Return the [X, Y] coordinate for the center point of the cell that contains the specified text.  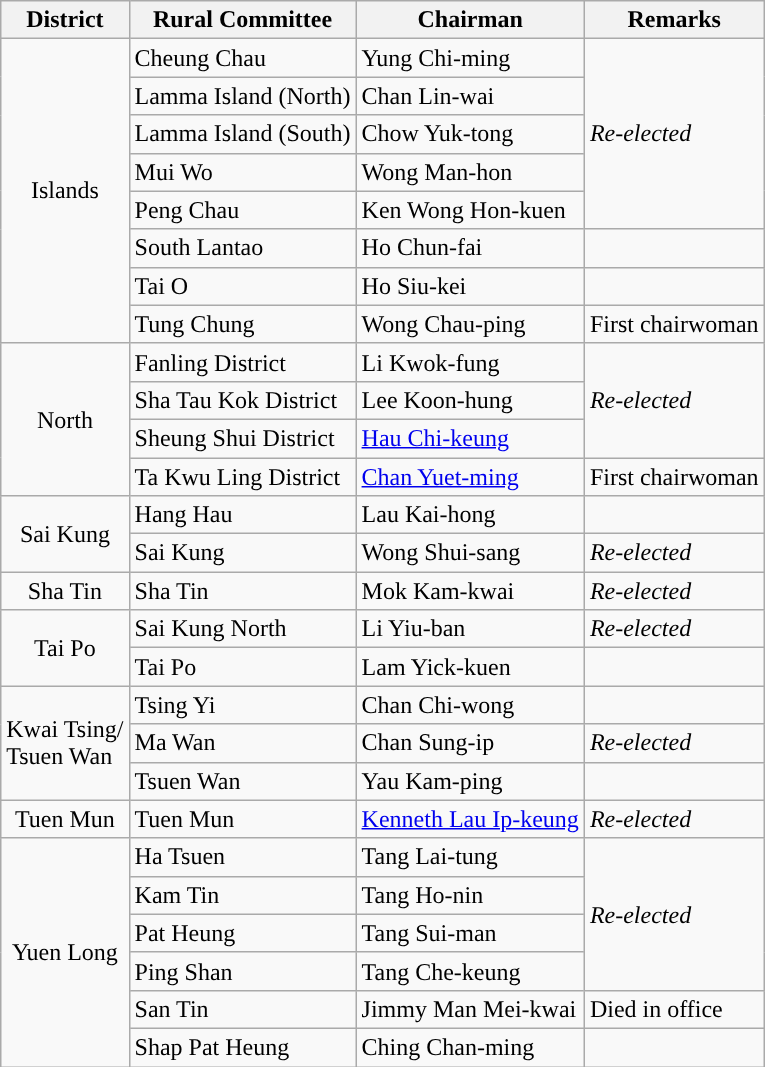
Sheung Shui District [242, 438]
Ping Shan [242, 971]
Yung Chi-ming [470, 58]
San Tin [242, 1009]
Ching Chan-ming [470, 1047]
Ma Wan [242, 743]
Cheung Chau [242, 58]
Islands [65, 191]
Wong Shui-sang [470, 553]
Ta Kwu Ling District [242, 477]
Kwai Tsing/Tsuen Wan [65, 743]
Chan Sung-ip [470, 743]
Remarks [674, 20]
Chan Lin-wai [470, 96]
Hau Chi-keung [470, 438]
Tung Chung [242, 324]
Chan Chi-wong [470, 705]
Wong Man-hon [470, 172]
Sha Tau Kok District [242, 400]
Kam Tin [242, 895]
Mok Kam-kwai [470, 591]
North [65, 419]
Lau Kai-hong [470, 515]
Tang Sui-man [470, 933]
Tang Che-keung [470, 971]
Pat Heung [242, 933]
Kenneth Lau Ip-keung [470, 819]
Died in office [674, 1009]
Wong Chau-ping [470, 324]
Sai Kung North [242, 629]
Ho Chun-fai [470, 248]
Yau Kam-ping [470, 781]
Peng Chau [242, 210]
Ha Tsuen [242, 857]
Tsing Yi [242, 705]
Mui Wo [242, 172]
Li Kwok-fung [470, 362]
Ho Siu-kei [470, 286]
Tang Lai-tung [470, 857]
District [65, 20]
Jimmy Man Mei-kwai [470, 1009]
Li Yiu-ban [470, 629]
Tsuen Wan [242, 781]
Chan Yuet-ming [470, 477]
Lamma Island (South) [242, 134]
Tai O [242, 286]
Lamma Island (North) [242, 96]
South Lantao [242, 248]
Chow Yuk-tong [470, 134]
Tang Ho-nin [470, 895]
Hang Hau [242, 515]
Lee Koon-hung [470, 400]
Fanling District [242, 362]
Lam Yick-kuen [470, 667]
Chairman [470, 20]
Yuen Long [65, 952]
Shap Pat Heung [242, 1047]
Ken Wong Hon-kuen [470, 210]
Rural Committee [242, 20]
